Detect which cell encompasses the target text, then output its [X, Y] center coordinate. 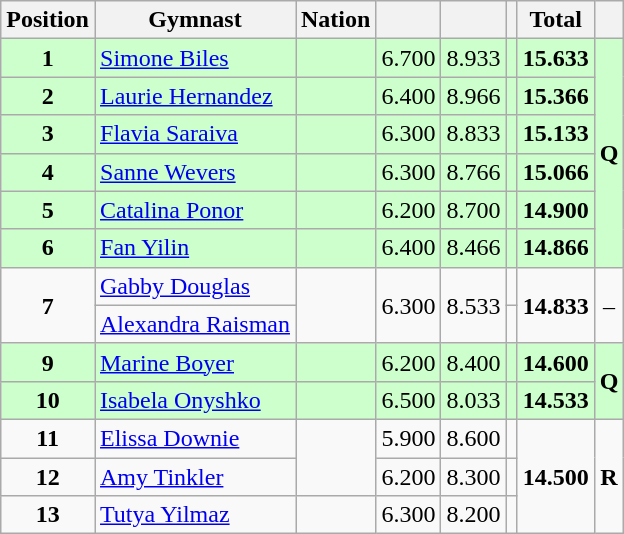
8.200 [474, 515]
Laurie Hernandez [194, 96]
15.066 [556, 172]
Elissa Downie [194, 438]
8.833 [474, 134]
10 [48, 400]
8.400 [474, 362]
14.833 [556, 305]
7 [48, 305]
9 [48, 362]
Total [556, 20]
5.900 [408, 438]
Flavia Saraiva [194, 134]
8.033 [474, 400]
Isabela Onyshko [194, 400]
14.866 [556, 248]
14.533 [556, 400]
Nation [336, 20]
Simone Biles [194, 58]
– [609, 305]
8.600 [474, 438]
15.633 [556, 58]
Gymnast [194, 20]
8.300 [474, 477]
Position [48, 20]
12 [48, 477]
6.700 [408, 58]
Alexandra Raisman [194, 324]
Marine Boyer [194, 362]
14.900 [556, 210]
Amy Tinkler [194, 477]
Sanne Wevers [194, 172]
6 [48, 248]
Gabby Douglas [194, 286]
5 [48, 210]
4 [48, 172]
14.500 [556, 476]
Fan Yilin [194, 248]
8.966 [474, 96]
Catalina Ponor [194, 210]
8.533 [474, 305]
8.466 [474, 248]
3 [48, 134]
R [609, 476]
8.933 [474, 58]
2 [48, 96]
1 [48, 58]
8.766 [474, 172]
Tutya Yilmaz [194, 515]
6.500 [408, 400]
15.366 [556, 96]
13 [48, 515]
14.600 [556, 362]
15.133 [556, 134]
11 [48, 438]
8.700 [474, 210]
